Identify which cell holds the provided text, then report its (x, y) central coordinate. 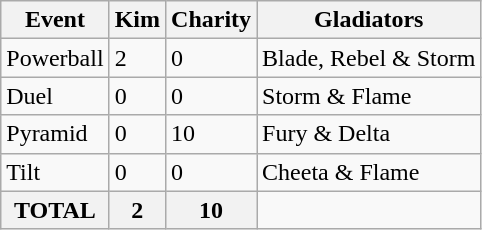
Charity (212, 20)
Fury & Delta (369, 134)
Pyramid (55, 134)
Event (55, 20)
Duel (55, 96)
Kim (137, 20)
Storm & Flame (369, 96)
Powerball (55, 58)
Cheeta & Flame (369, 172)
Blade, Rebel & Storm (369, 58)
Tilt (55, 172)
Gladiators (369, 20)
TOTAL (55, 210)
